Provide the (x, y) coordinate of the cell's center where the given text is located.  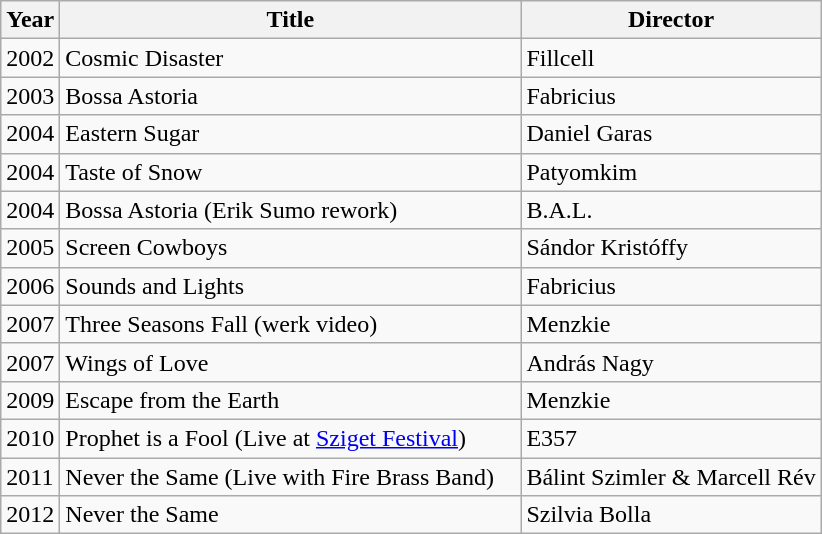
B.A.L. (671, 210)
Three Seasons Fall (werk video) (290, 324)
2010 (30, 438)
Taste of Snow (290, 172)
2006 (30, 286)
Cosmic Disaster (290, 58)
2002 (30, 58)
2009 (30, 400)
2005 (30, 248)
Eastern Sugar (290, 134)
Szilvia Bolla (671, 515)
2011 (30, 477)
Sounds and Lights (290, 286)
E357 (671, 438)
2003 (30, 96)
Escape from the Earth (290, 400)
Never the Same (Live with Fire Brass Band) (290, 477)
Bossa Astoria (Erik Sumo rework) (290, 210)
Screen Cowboys (290, 248)
András Nagy (671, 362)
Fillcell (671, 58)
Bossa Astoria (290, 96)
Bálint Szimler & Marcell Rév (671, 477)
Daniel Garas (671, 134)
Patyomkim (671, 172)
Prophet is a Fool (Live at Sziget Festival) (290, 438)
Director (671, 20)
Title (290, 20)
2012 (30, 515)
Never the Same (290, 515)
Sándor Kristóffy (671, 248)
Year (30, 20)
Wings of Love (290, 362)
